Locate the cell with the specified text and output its [x, y] center coordinate. 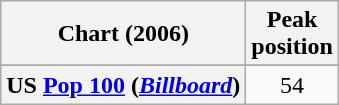
54 [292, 85]
Chart (2006) [124, 34]
Peakposition [292, 34]
US Pop 100 (Billboard) [124, 85]
